For the text-containing cell, return its midpoint in [X, Y] coordinate format. 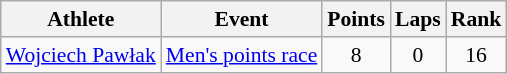
Event [242, 19]
Athlete [81, 19]
Laps [418, 19]
Wojciech Pawłak [81, 55]
8 [356, 55]
16 [476, 55]
Rank [476, 19]
Men's points race [242, 55]
0 [418, 55]
Points [356, 19]
